Pinpoint the cell where the given text exists, returning its (X, Y) midpoint coordinate. 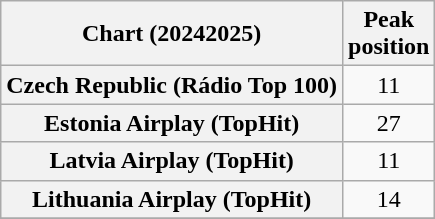
Chart (20242025) (172, 34)
Estonia Airplay (TopHit) (172, 123)
Lithuania Airplay (TopHit) (172, 199)
Czech Republic (Rádio Top 100) (172, 85)
Latvia Airplay (TopHit) (172, 161)
27 (389, 123)
14 (389, 199)
Peakposition (389, 34)
